For the text-containing cell, return its midpoint in [x, y] coordinate format. 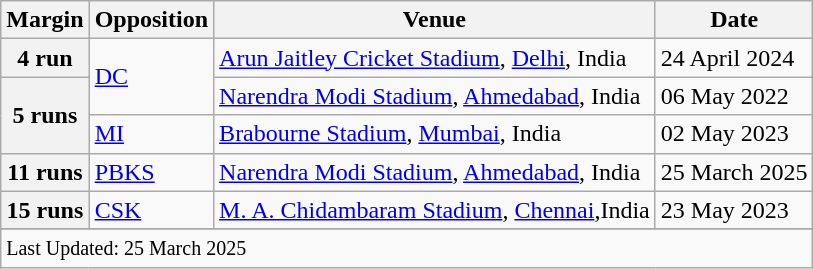
Brabourne Stadium, Mumbai, India [435, 134]
Arun Jaitley Cricket Stadium, Delhi, India [435, 58]
24 April 2024 [734, 58]
Date [734, 20]
Opposition [151, 20]
23 May 2023 [734, 210]
15 runs [45, 210]
Venue [435, 20]
11 runs [45, 172]
25 March 2025 [734, 172]
PBKS [151, 172]
06 May 2022 [734, 96]
5 runs [45, 115]
DC [151, 77]
4 run [45, 58]
Margin [45, 20]
M. A. Chidambaram Stadium, Chennai,India [435, 210]
02 May 2023 [734, 134]
MI [151, 134]
CSK [151, 210]
Last Updated: 25 March 2025 [407, 248]
